Return the [x, y] coordinate for the center point of the cell that contains the specified text.  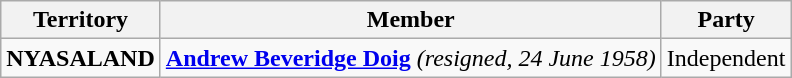
Andrew Beveridge Doig (resigned, 24 June 1958) [410, 58]
Territory [81, 20]
Independent [726, 58]
Party [726, 20]
Member [410, 20]
NYASALAND [81, 58]
